For the text-containing cell, return its midpoint in [x, y] coordinate format. 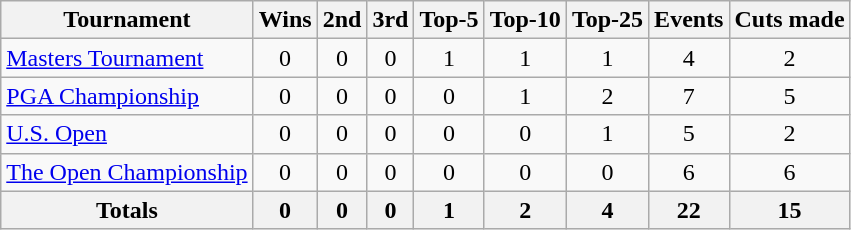
Cuts made [790, 20]
15 [790, 210]
Top-25 [607, 20]
PGA Championship [127, 96]
Top-10 [525, 20]
Totals [127, 210]
The Open Championship [127, 172]
U.S. Open [127, 134]
22 [689, 210]
Masters Tournament [127, 58]
Wins [285, 20]
3rd [390, 20]
2nd [342, 20]
Events [689, 20]
7 [689, 96]
Tournament [127, 20]
Top-5 [449, 20]
